Locate the cell with the specified text and output its (x, y) center coordinate. 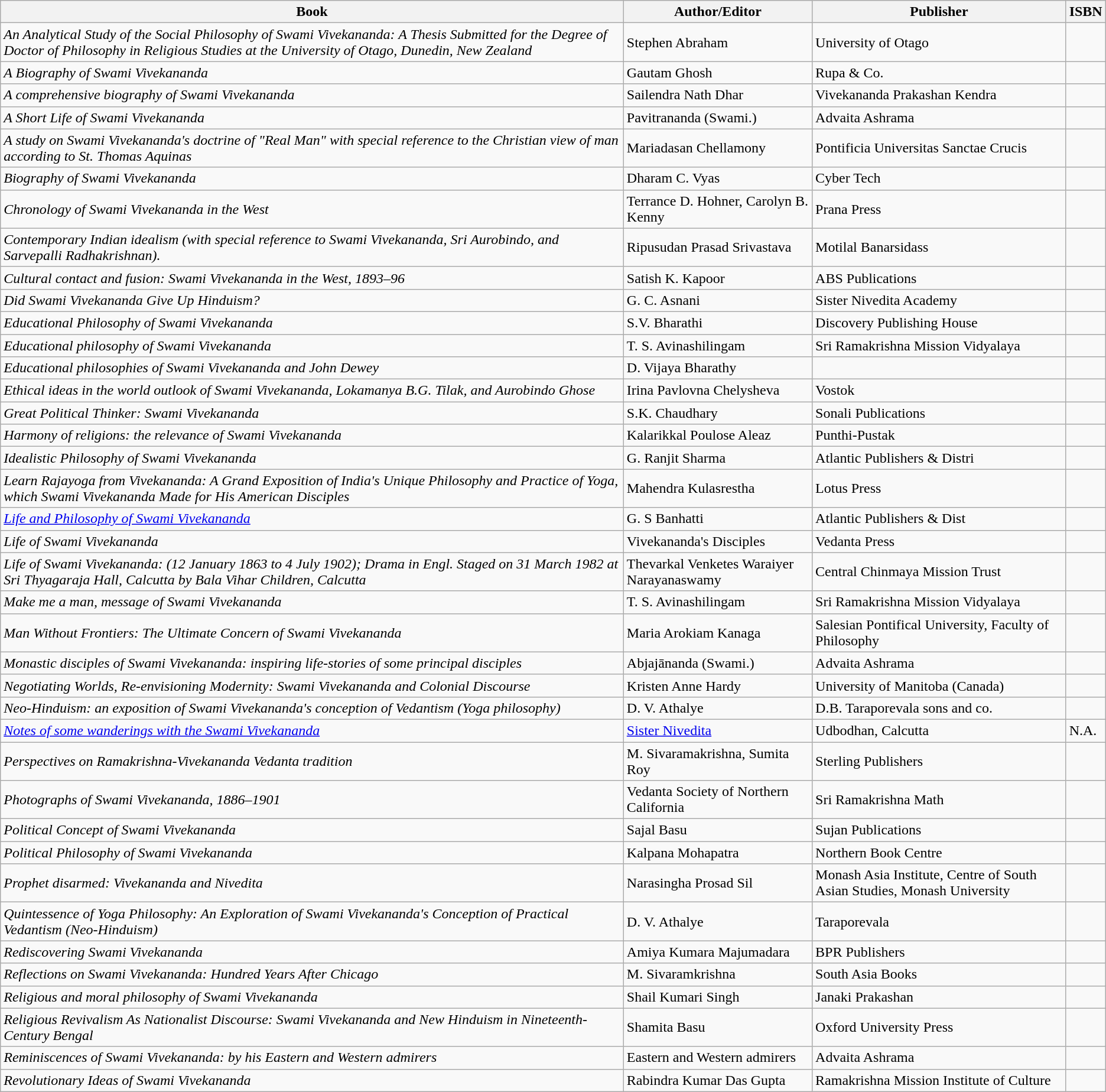
N.A. (1086, 730)
Terrance D. Hohner, Carolyn B. Kenny (717, 209)
Amiya Kumara Majumadara (717, 952)
Monastic disciples of Swami Vivekananda: inspiring life-stories of some principal disciples (312, 663)
Central Chinmaya Mission Trust (939, 572)
Reflections on Swami Vivekananda: Hundred Years After Chicago (312, 974)
Salesian Pontifical University, Faculty of Philosophy (939, 632)
Life and Philosophy of Swami Vivekananda (312, 519)
Monash Asia Institute, Centre of South Asian Studies, Monash University (939, 883)
Udbodhan, Calcutta (939, 730)
Book (312, 12)
S.K. Chaudhary (717, 413)
Abjajānanda (Swami.) (717, 663)
Eastern and Western admirers (717, 1058)
Biography of Swami Vivekananda (312, 178)
Taraporevala (939, 922)
University of Otago (939, 43)
Sajal Basu (717, 830)
A comprehensive biography of Swami Vivekananda (312, 95)
D. Vijaya Bharathy (717, 368)
Photographs of Swami Vivekananda, 1886–1901 (312, 800)
Sujan Publications (939, 830)
Janaki Prakashan (939, 997)
Kalarikkal Poulose Aleaz (717, 435)
South Asia Books (939, 974)
G. Ranjit Sharma (717, 458)
Publisher (939, 12)
Mariadasan Chellamony (717, 148)
Political Philosophy of Swami Vivekananda (312, 853)
Motilal Banarsidass (939, 247)
Revolutionary Ideas of Swami Vivekananda (312, 1080)
A Biography of Swami Vivekananda (312, 73)
Did Swami Vivekananda Give Up Hinduism? (312, 300)
Prophet disarmed: Vivekananda and Nivedita (312, 883)
Dharam C. Vyas (717, 178)
Cultural contact and fusion: Swami Vivekananda in the West, 1893–96 (312, 278)
Stephen Abraham (717, 43)
Mahendra Kulasrestha (717, 488)
Vedanta Press (939, 541)
Satish K. Kapoor (717, 278)
ISBN (1086, 12)
ABS Publications (939, 278)
M. Sivaramkrishna (717, 974)
Vivekananda Prakashan Kendra (939, 95)
Punthi-Pustak (939, 435)
Oxford University Press (939, 1027)
Quintessence of Yoga Philosophy: An Exploration of Swami Vivekananda's Conception of Practical Vedantism (Neo-Hinduism) (312, 922)
Pontificia Universitas Sanctae Crucis (939, 148)
S.V. Bharathi (717, 323)
Sister Nivedita Academy (939, 300)
Chronology of Swami Vivekananda in the West (312, 209)
Sister Nivedita (717, 730)
Atlantic Publishers & Distri (939, 458)
Kristen Anne Hardy (717, 685)
Vostok (939, 391)
Religious and moral philosophy of Swami Vivekananda (312, 997)
Gautam Ghosh (717, 73)
BPR Publishers (939, 952)
Lotus Press (939, 488)
Contemporary Indian idealism (with special reference to Swami Vivekananda, Sri Aurobindo, and Sarvepalli Radhakrishnan). (312, 247)
Notes of some wanderings with the Swami Vivekananda (312, 730)
Discovery Publishing House (939, 323)
Rediscovering Swami Vivekananda (312, 952)
M. Sivaramakrishna, Sumita Roy (717, 761)
Cyber Tech (939, 178)
Harmony of religions: the relevance of Swami Vivekananda (312, 435)
Sri Ramakrishna Math (939, 800)
Sailendra Nath Dhar (717, 95)
Ripusudan Prasad Srivastava (717, 247)
Thevarkal Venketes Waraiyer Narayanaswamy (717, 572)
Vedanta Society of Northern California (717, 800)
Sonali Publications (939, 413)
University of Manitoba (Canada) (939, 685)
Northern Book Centre (939, 853)
Life of Swami Vivekananda (312, 541)
D.B. Taraporevala sons and co. (939, 708)
Religious Revivalism As Nationalist Discourse: Swami Vivekananda and New Hinduism in Nineteenth-Century Bengal (312, 1027)
Pavitrananda (Swami.) (717, 118)
Shail Kumari Singh (717, 997)
Educational philosophies of Swami Vivekananda and John Dewey (312, 368)
Educational philosophy of Swami Vivekananda (312, 346)
Rupa & Co. (939, 73)
Reminiscences of Swami Vivekananda: by his Eastern and Western admirers (312, 1058)
Prana Press (939, 209)
A study on Swami Vivekananda's doctrine of "Real Man" with special reference to the Christian view of man according to St. Thomas Aquinas (312, 148)
Make me a man, message of Swami Vivekananda (312, 602)
Maria Arokiam Kanaga (717, 632)
Man Without Frontiers: The Ultimate Concern of Swami Vivekananda (312, 632)
Shamita Basu (717, 1027)
G. S Banhatti (717, 519)
Political Concept of Swami Vivekananda (312, 830)
Idealistic Philosophy of Swami Vivekananda (312, 458)
Atlantic Publishers & Dist (939, 519)
Ethical ideas in the world outlook of Swami Vivekananda, Lokamanya B.G. Tilak, and Aurobindo Ghose (312, 391)
Great Political Thinker: Swami Vivekananda (312, 413)
Author/Editor (717, 12)
Ramakrishna Mission Institute of Culture (939, 1080)
Neo-Hinduism: an exposition of Swami Vivekananda's conception of Vedantism (Yoga philosophy) (312, 708)
Irina Pavlovna Chelysheva (717, 391)
Perspectives on Ramakrishna-Vivekananda Vedanta tradition (312, 761)
Sterling Publishers (939, 761)
Vivekananda's Disciples (717, 541)
Negotiating Worlds, Re-envisioning Modernity: Swami Vivekananda and Colonial Discourse (312, 685)
G. C. Asnani (717, 300)
Kalpana Mohapatra (717, 853)
Narasingha Prosad Sil (717, 883)
Educational Philosophy of Swami Vivekananda (312, 323)
Rabindra Kumar Das Gupta (717, 1080)
A Short Life of Swami Vivekananda (312, 118)
